Scan for the cell matching the given text and deliver its [x, y] coordinate at center. 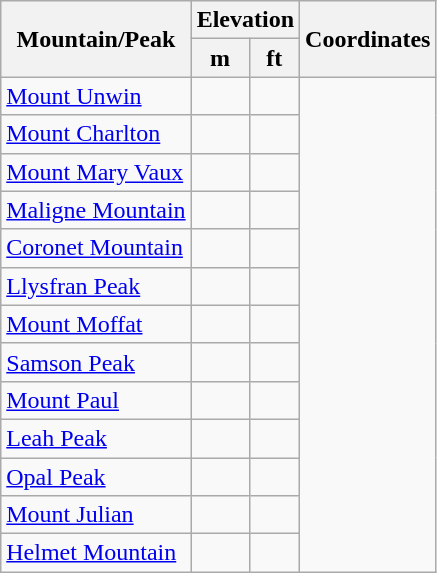
Mount Charlton [96, 134]
Llysfran Peak [96, 286]
Coordinates [368, 39]
Mount Unwin [96, 96]
Helmet Mountain [96, 553]
Mount Mary Vaux [96, 172]
m [220, 58]
Maligne Mountain [96, 210]
Opal Peak [96, 477]
Samson Peak [96, 362]
Leah Peak [96, 438]
Elevation [245, 20]
Mount Moffat [96, 324]
Mountain/Peak [96, 39]
Mount Julian [96, 515]
Coronet Mountain [96, 248]
ft [274, 58]
Mount Paul [96, 400]
